Detect which cell encompasses the target text, then output its (x, y) center coordinate. 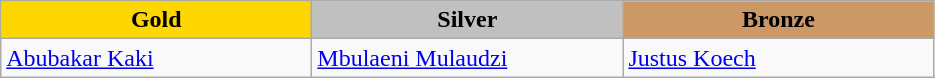
Gold (156, 20)
Abubakar Kaki (156, 58)
Silver (468, 20)
Mbulaeni Mulaudzi (468, 58)
Justus Koech (778, 58)
Bronze (778, 20)
